Search for the cell housing the specified text and yield its (x, y) center coordinate. 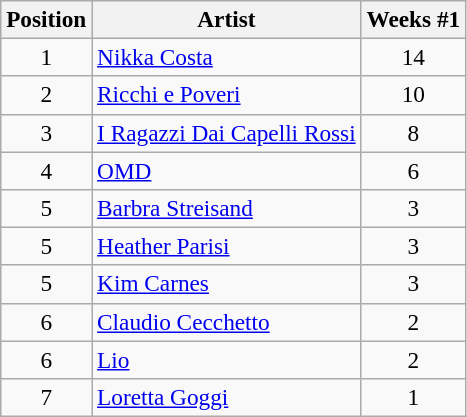
7 (46, 397)
Artist (226, 19)
Weeks #1 (414, 19)
Heather Parisi (226, 246)
Nikka Costa (226, 57)
10 (414, 95)
Claudio Cecchetto (226, 322)
Ricchi e Poveri (226, 95)
Barbra Streisand (226, 208)
14 (414, 57)
4 (46, 170)
Position (46, 19)
Loretta Goggi (226, 397)
I Ragazzi Dai Capelli Rossi (226, 133)
Kim Carnes (226, 284)
8 (414, 133)
Lio (226, 359)
OMD (226, 170)
